Find where the given text appears and provide that cell's center as [X, Y] coordinate. 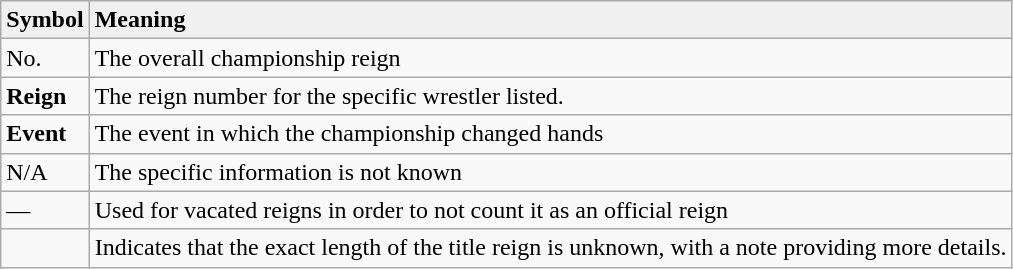
No. [45, 58]
Meaning [550, 20]
The event in which the championship changed hands [550, 134]
— [45, 210]
The overall championship reign [550, 58]
Indicates that the exact length of the title reign is unknown, with a note providing more details. [550, 248]
Used for vacated reigns in order to not count it as an official reign [550, 210]
Symbol [45, 20]
The reign number for the specific wrestler listed. [550, 96]
Event [45, 134]
Reign [45, 96]
The specific information is not known [550, 172]
N/A [45, 172]
